Extract the (X, Y) coordinate from the center of the cell holding the provided text.  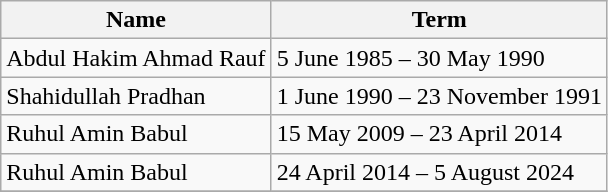
15 May 2009 – 23 April 2014 (439, 134)
Term (439, 20)
24 April 2014 – 5 August 2024 (439, 172)
Abdul Hakim Ahmad Rauf (136, 58)
1 June 1990 – 23 November 1991 (439, 96)
Name (136, 20)
Shahidullah Pradhan (136, 96)
5 June 1985 – 30 May 1990 (439, 58)
